Scan for the cell matching the given text and deliver its [X, Y] coordinate at center. 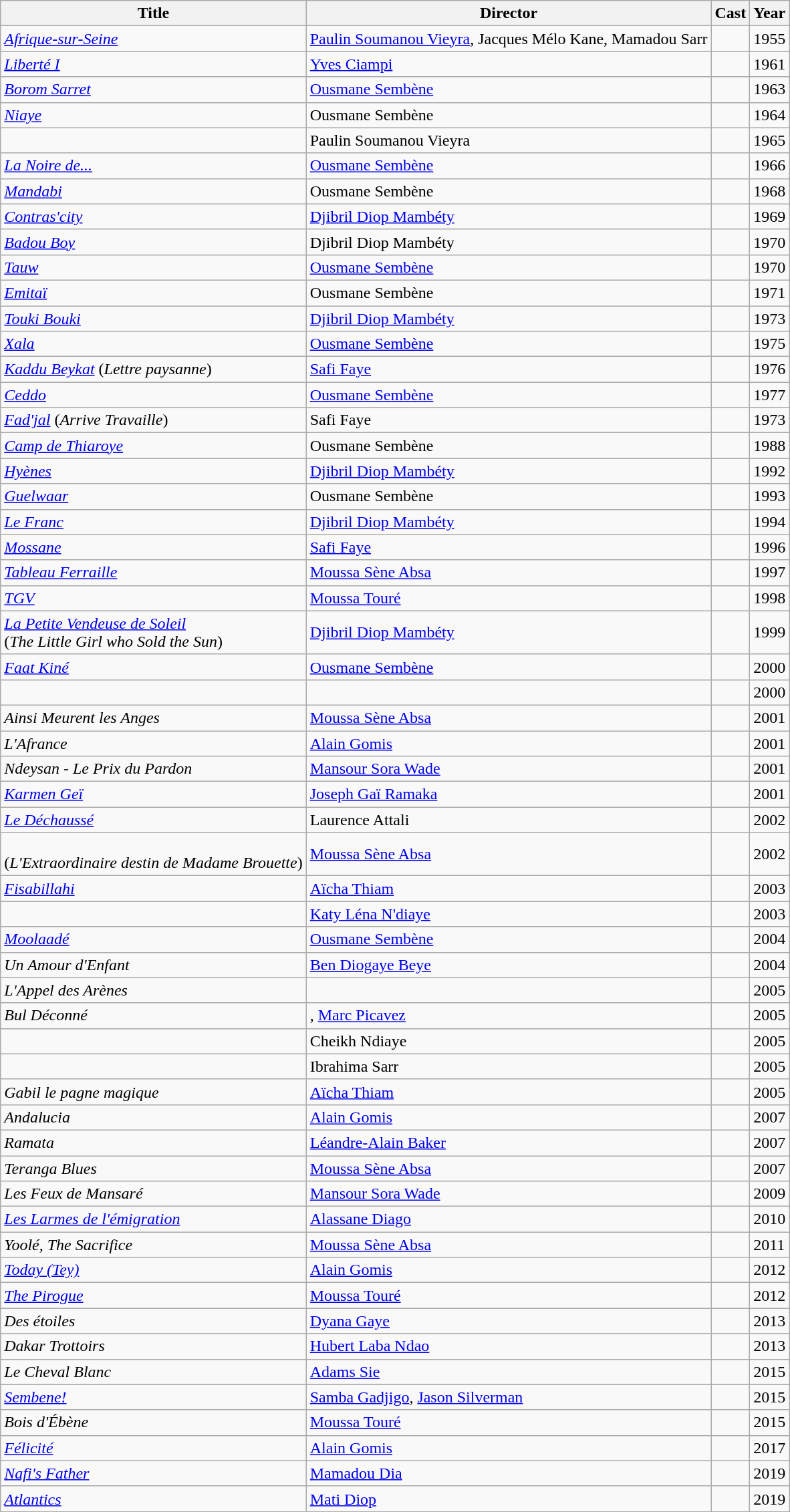
Bul Déconné [154, 1016]
Faat Kiné [154, 667]
1969 [770, 216]
Emitaï [154, 293]
1999 [770, 632]
Paulin Soumanou Vieyra, Jacques Mélo Kane, Mamadou Sarr [509, 39]
Ainsi Meurent les Anges [154, 718]
Ben Diogaye Beye [509, 965]
1964 [770, 115]
Contras'city [154, 216]
Le Franc [154, 522]
1971 [770, 293]
The Pirogue [154, 1296]
Les Feux de Mansaré [154, 1194]
Le Cheval Blanc [154, 1372]
Joseph Gaï Ramaka [509, 794]
Katy Léna N'diaye [509, 914]
1965 [770, 140]
Nafi's Father [154, 1473]
Today (Tey) [154, 1270]
Liberté I [154, 64]
La Noire de... [154, 166]
Hubert Laba Ndao [509, 1346]
2011 [770, 1245]
1997 [770, 573]
Léandre-Alain Baker [509, 1143]
Mandabi [154, 191]
Gabil le pagne magique [154, 1092]
La Petite Vendeuse de Soleil(The Little Girl who Sold the Sun) [154, 632]
Xala [154, 344]
Ramata [154, 1143]
1998 [770, 598]
Hyènes [154, 471]
Teranga Blues [154, 1169]
Yoolé, The Sacrifice [154, 1245]
Laurence Attali [509, 820]
2009 [770, 1194]
Dyana Gaye [509, 1321]
Guelwaar [154, 496]
1961 [770, 64]
Camp de Thiaroye [154, 446]
Sembene! [154, 1397]
2017 [770, 1448]
Atlantics [154, 1499]
Badou Boy [154, 242]
Andalucia [154, 1117]
Des étoiles [154, 1321]
Le Déchaussé [154, 820]
2010 [770, 1219]
1992 [770, 471]
Cast [731, 13]
L'Afrance [154, 744]
1963 [770, 90]
Director [509, 13]
(L'Extraordinaire destin de Madame Brouette) [154, 854]
Yves Ciampi [509, 64]
1976 [770, 369]
Tauw [154, 267]
Year [770, 13]
Mamadou Dia [509, 1473]
Afrique-sur-Seine [154, 39]
Bois d'Ébène [154, 1422]
1968 [770, 191]
1988 [770, 446]
Les Larmes de l'émigration [154, 1219]
Paulin Soumanou Vieyra [509, 140]
1955 [770, 39]
1994 [770, 522]
Cheikh Ndiaye [509, 1041]
1996 [770, 547]
1993 [770, 496]
1966 [770, 166]
, Marc Picavez [509, 1016]
Karmen Geï [154, 794]
Adams Sie [509, 1372]
Félicité [154, 1448]
Kaddu Beykat (Lettre paysanne) [154, 369]
Moolaadé [154, 939]
1975 [770, 344]
Ndeysan - Le Prix du Pardon [154, 769]
Alassane Diago [509, 1219]
Mossane [154, 547]
Touki Bouki [154, 319]
Ibrahima Sarr [509, 1066]
L'Appel des Arènes [154, 990]
Ceddo [154, 395]
Niaye [154, 115]
Fisabillahi [154, 889]
Fad'jal (Arrive Travaille) [154, 420]
Dakar Trottoirs [154, 1346]
Samba Gadjigo, Jason Silverman [509, 1397]
Title [154, 13]
Un Amour d'Enfant [154, 965]
Tableau Ferraille [154, 573]
1977 [770, 395]
Mati Diop [509, 1499]
Borom Sarret [154, 90]
TGV [154, 598]
